Find where the given text appears and provide that cell's center as (x, y) coordinate. 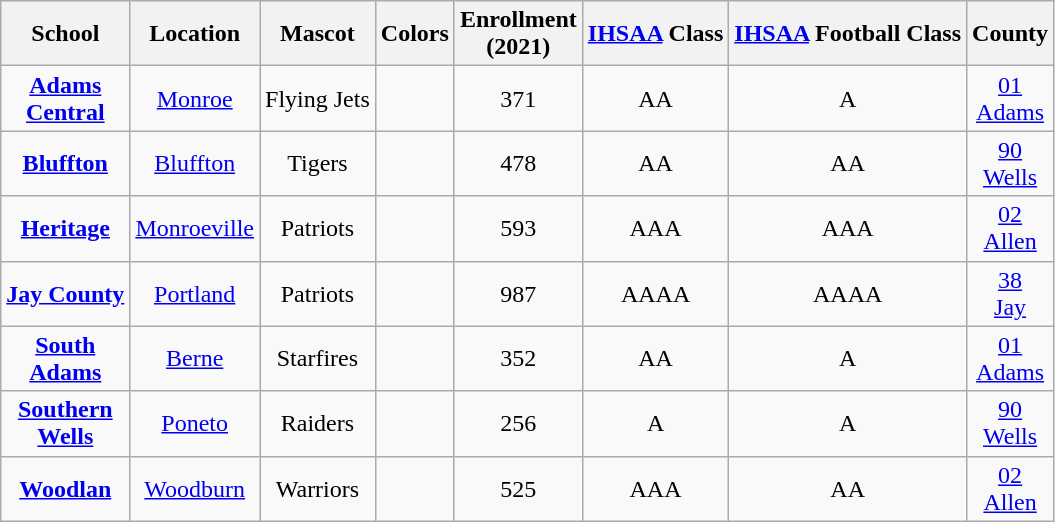
Poneto (195, 424)
Southern Wells (66, 424)
Monroe (195, 98)
Woodlan (66, 488)
County (1010, 34)
School (66, 34)
Heritage (66, 228)
Woodburn (195, 488)
987 (518, 294)
256 (518, 424)
Starfires (318, 358)
IHSAA Class (655, 34)
Mascot (318, 34)
38Jay (1010, 294)
Portland (195, 294)
593 (518, 228)
Berne (195, 358)
371 (518, 98)
Tigers (318, 164)
South Adams (66, 358)
478 (518, 164)
Raiders (318, 424)
Jay County (66, 294)
Warriors (318, 488)
Adams Central (66, 98)
Colors (414, 34)
Flying Jets (318, 98)
IHSAA Football Class (848, 34)
352 (518, 358)
Location (195, 34)
525 (518, 488)
Monroeville (195, 228)
Enrollment (2021) (518, 34)
